Capture the cell that displays the provided text and extract its (X, Y) central coordinate. 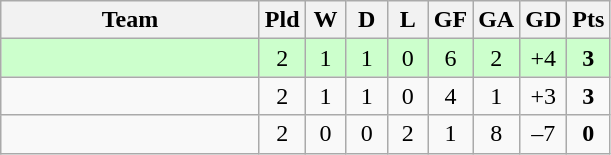
GD (544, 20)
W (326, 20)
4 (450, 96)
Pld (282, 20)
+4 (544, 58)
Team (130, 20)
Pts (588, 20)
D (366, 20)
–7 (544, 134)
8 (496, 134)
GF (450, 20)
+3 (544, 96)
GA (496, 20)
6 (450, 58)
L (408, 20)
